Extract the [X, Y] coordinate from the center of the cell holding the provided text.  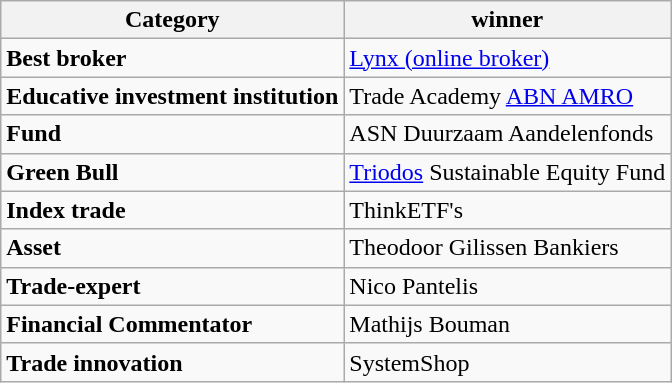
Asset [172, 248]
Trade innovation [172, 362]
Fund [172, 134]
Trade Academy ABN AMRO [508, 96]
Financial Commentator [172, 324]
Green Bull [172, 172]
Trade-expert [172, 286]
Lynx (online broker) [508, 58]
Nico Pantelis [508, 286]
winner [508, 20]
SystemShop [508, 362]
Educative investment institution [172, 96]
Mathijs Bouman [508, 324]
Category [172, 20]
Index trade [172, 210]
ASN Duurzaam Aandelenfonds [508, 134]
Triodos Sustainable Equity Fund [508, 172]
ThinkETF's [508, 210]
Best broker [172, 58]
Theodoor Gilissen Bankiers [508, 248]
